For the text-containing cell, return its midpoint in [x, y] coordinate format. 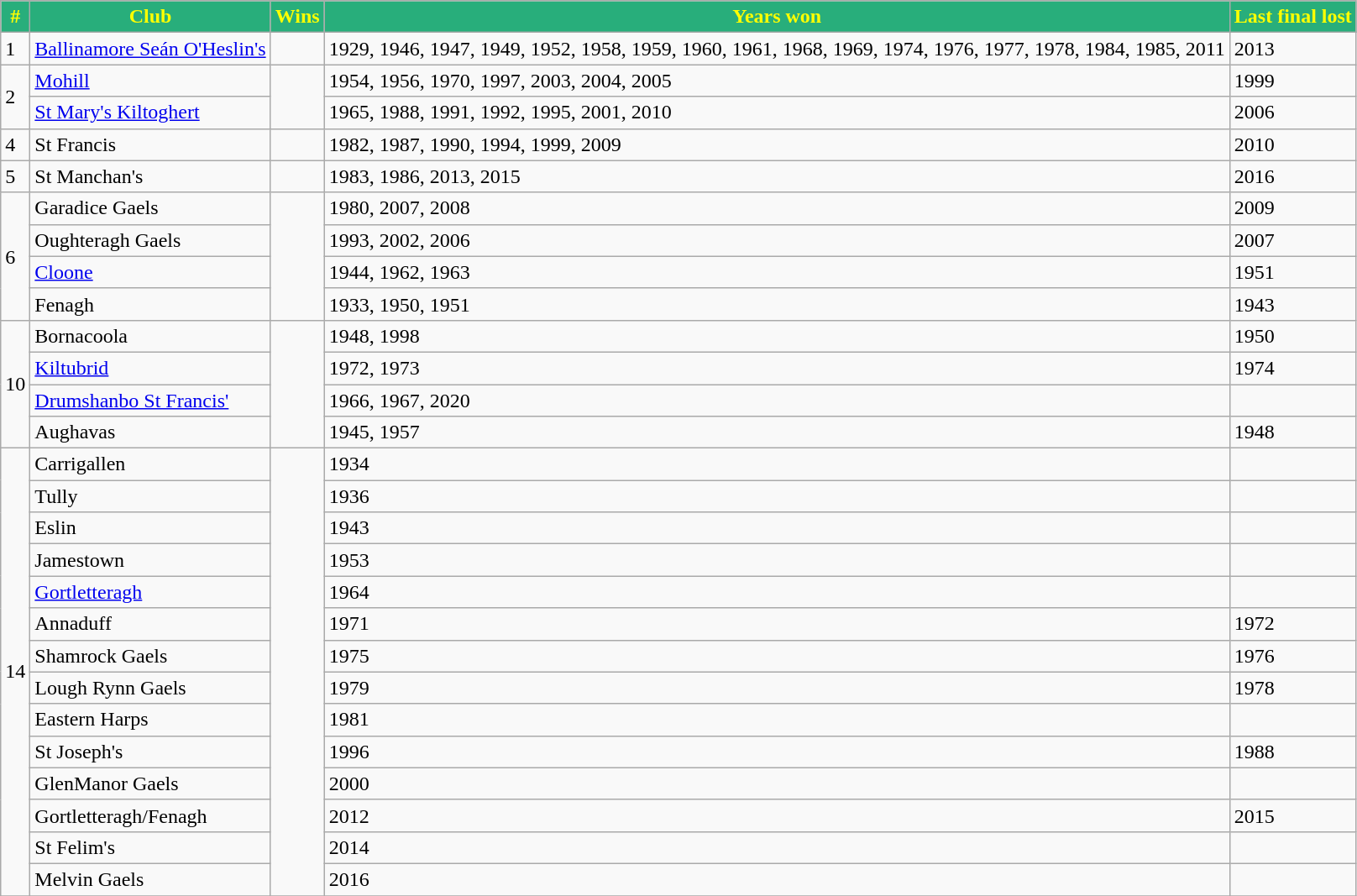
1966, 1967, 2020 [777, 401]
St Joseph's [150, 752]
2013 [1293, 49]
1979 [777, 688]
1948, 1998 [777, 336]
1972, 1973 [777, 368]
1965, 1988, 1991, 1992, 1995, 2001, 2010 [777, 113]
2010 [1293, 144]
6 [15, 256]
2000 [777, 783]
1944, 1962, 1963 [777, 272]
1983, 1986, 2013, 2015 [777, 176]
1936 [777, 496]
1974 [1293, 368]
1954, 1956, 1970, 1997, 2003, 2004, 2005 [777, 81]
1934 [777, 464]
2006 [1293, 113]
1982, 1987, 1990, 1994, 1999, 2009 [777, 144]
St Felim's [150, 847]
2009 [1293, 208]
1975 [777, 656]
2012 [777, 815]
1996 [777, 752]
Shamrock Gaels [150, 656]
Cloone [150, 272]
St Francis [150, 144]
5 [15, 176]
1971 [777, 624]
Last final lost [1293, 17]
1 [15, 49]
Drumshanbo St Francis' [150, 401]
Kiltubrid [150, 368]
1972 [1293, 624]
# [15, 17]
1999 [1293, 81]
1951 [1293, 272]
10 [15, 384]
Bornacoola [150, 336]
Melvin Gaels [150, 879]
Jamestown [150, 560]
St Mary's Kiltoghert [150, 113]
2014 [777, 847]
1976 [1293, 656]
Annaduff [150, 624]
Eastern Harps [150, 720]
4 [15, 144]
Gortletteragh [150, 592]
1948 [1293, 432]
Ballinamore Seán O'Heslin's [150, 49]
Lough Rynn Gaels [150, 688]
1929, 1946, 1947, 1949, 1952, 1958, 1959, 1960, 1961, 1968, 1969, 1974, 1976, 1977, 1978, 1984, 1985, 2011 [777, 49]
1953 [777, 560]
1933, 1950, 1951 [777, 304]
2007 [1293, 240]
1981 [777, 720]
Wins [297, 17]
1950 [1293, 336]
Eslin [150, 528]
Tully [150, 496]
1978 [1293, 688]
Aughavas [150, 432]
Garadice Gaels [150, 208]
2 [15, 97]
Carrigallen [150, 464]
1988 [1293, 752]
14 [15, 672]
Club [150, 17]
GlenManor Gaels [150, 783]
1980, 2007, 2008 [777, 208]
1964 [777, 592]
Years won [777, 17]
Fenagh [150, 304]
Mohill [150, 81]
Oughteragh Gaels [150, 240]
2015 [1293, 815]
St Manchan's [150, 176]
1993, 2002, 2006 [777, 240]
Gortletteragh/Fenagh [150, 815]
1945, 1957 [777, 432]
